Identify which cell holds the provided text, then report its (X, Y) central coordinate. 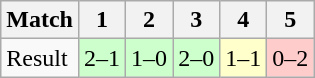
1 (102, 20)
Match (40, 20)
4 (244, 20)
1–1 (244, 58)
Result (40, 58)
2–0 (196, 58)
2 (150, 20)
3 (196, 20)
0–2 (290, 58)
5 (290, 20)
2–1 (102, 58)
1–0 (150, 58)
